Search for the cell housing the specified text and yield its [x, y] center coordinate. 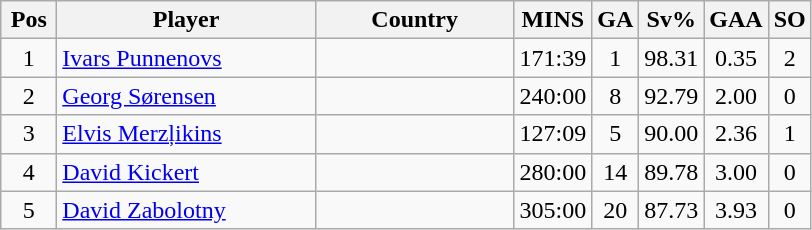
MINS [553, 20]
305:00 [553, 210]
Georg Sørensen [186, 96]
Player [186, 20]
14 [616, 172]
0.35 [736, 58]
Sv% [672, 20]
280:00 [553, 172]
GA [616, 20]
GAA [736, 20]
4 [29, 172]
3.93 [736, 210]
3 [29, 134]
89.78 [672, 172]
20 [616, 210]
3.00 [736, 172]
240:00 [553, 96]
David Kickert [186, 172]
2.00 [736, 96]
8 [616, 96]
Elvis Merzļikins [186, 134]
Country [414, 20]
Ivars Punnenovs [186, 58]
SO [790, 20]
127:09 [553, 134]
87.73 [672, 210]
92.79 [672, 96]
90.00 [672, 134]
2.36 [736, 134]
David Zabolotny [186, 210]
Pos [29, 20]
98.31 [672, 58]
171:39 [553, 58]
